From the cell containing the given text, extract its center point as (x, y) coordinate. 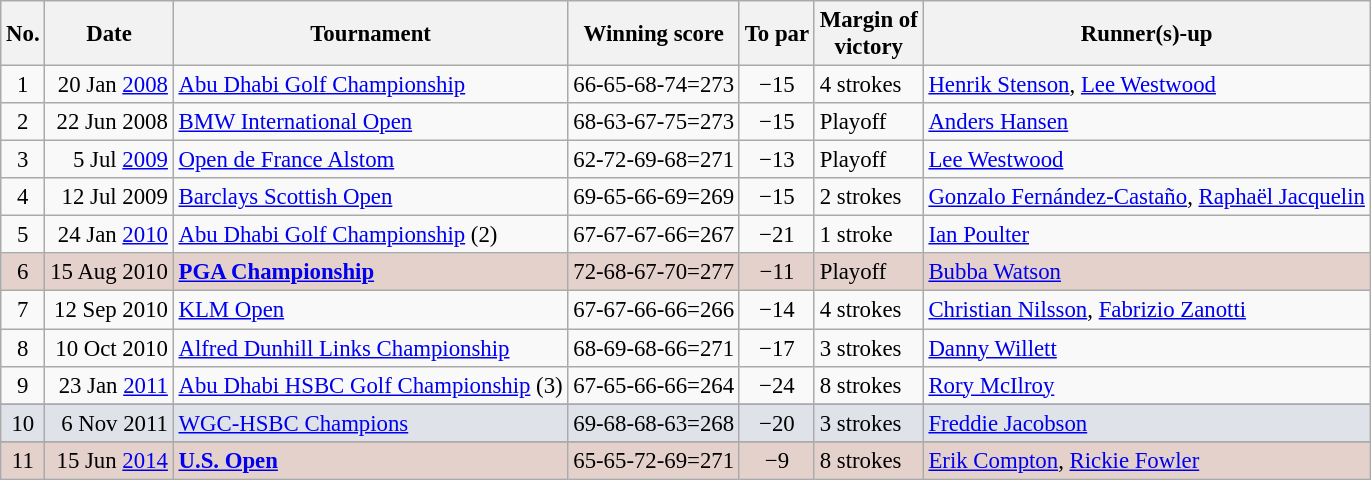
Henrik Stenson, Lee Westwood (1146, 85)
4 (23, 197)
2 strokes (868, 197)
12 Sep 2010 (109, 310)
23 Jan 2011 (109, 385)
Ian Poulter (1146, 235)
10 (23, 423)
Freddie Jacobson (1146, 423)
67-67-67-66=267 (654, 235)
Danny Willett (1146, 348)
−20 (776, 423)
72-68-67-70=277 (654, 273)
−9 (776, 460)
Abu Dhabi HSBC Golf Championship (3) (370, 385)
22 Jun 2008 (109, 122)
7 (23, 310)
6 Nov 2011 (109, 423)
68-69-68-66=271 (654, 348)
62-72-69-68=271 (654, 160)
Open de France Alstom (370, 160)
−13 (776, 160)
WGC-HSBC Champions (370, 423)
10 Oct 2010 (109, 348)
−21 (776, 235)
Barclays Scottish Open (370, 197)
6 (23, 273)
Abu Dhabi Golf Championship (370, 85)
3 (23, 160)
Anders Hansen (1146, 122)
66-65-68-74=273 (654, 85)
Lee Westwood (1146, 160)
Winning score (654, 34)
−24 (776, 385)
PGA Championship (370, 273)
Gonzalo Fernández-Castaño, Raphaël Jacquelin (1146, 197)
15 Jun 2014 (109, 460)
Runner(s)-up (1146, 34)
68-63-67-75=273 (654, 122)
Bubba Watson (1146, 273)
15 Aug 2010 (109, 273)
69-68-68-63=268 (654, 423)
11 (23, 460)
U.S. Open (370, 460)
−11 (776, 273)
20 Jan 2008 (109, 85)
67-67-66-66=266 (654, 310)
Tournament (370, 34)
2 (23, 122)
BMW International Open (370, 122)
Christian Nilsson, Fabrizio Zanotti (1146, 310)
5 (23, 235)
Margin ofvictory (868, 34)
8 (23, 348)
No. (23, 34)
24 Jan 2010 (109, 235)
−17 (776, 348)
Alfred Dunhill Links Championship (370, 348)
12 Jul 2009 (109, 197)
9 (23, 385)
Abu Dhabi Golf Championship (2) (370, 235)
65-65-72-69=271 (654, 460)
KLM Open (370, 310)
67-65-66-66=264 (654, 385)
−14 (776, 310)
5 Jul 2009 (109, 160)
To par (776, 34)
1 stroke (868, 235)
Date (109, 34)
1 (23, 85)
69-65-66-69=269 (654, 197)
Erik Compton, Rickie Fowler (1146, 460)
Rory McIlroy (1146, 385)
